Return (X, Y) of the center of cell containing provided text 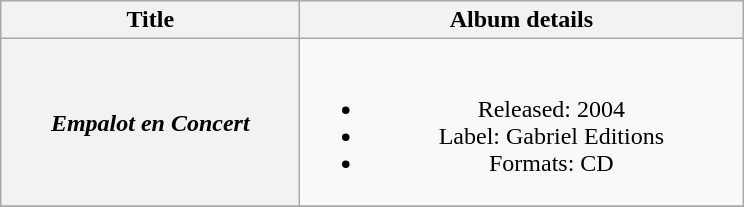
Empalot en Concert (150, 122)
Album details (522, 20)
Released: 2004Label: Gabriel EditionsFormats: CD (522, 122)
Title (150, 20)
